Return (X, Y) of the center of cell containing provided text 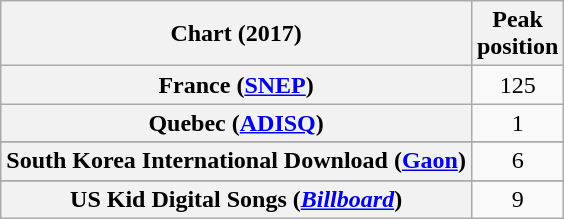
Peakposition (517, 34)
6 (517, 161)
125 (517, 85)
Quebec (ADISQ) (236, 123)
France (SNEP) (236, 85)
9 (517, 199)
Chart (2017) (236, 34)
South Korea International Download (Gaon) (236, 161)
1 (517, 123)
US Kid Digital Songs (Billboard) (236, 199)
